From the cell containing the given text, extract its center point as [X, Y] coordinate. 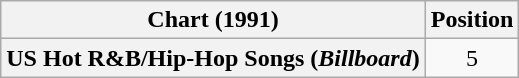
5 [472, 58]
Chart (1991) [213, 20]
US Hot R&B/Hip-Hop Songs (Billboard) [213, 58]
Position [472, 20]
